Capture the cell that displays the provided text and extract its [x, y] central coordinate. 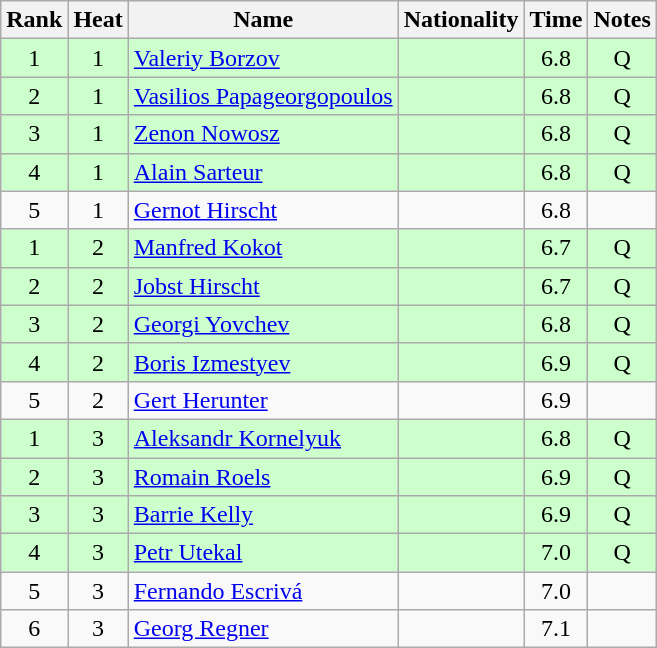
Georgi Yovchev [263, 324]
7.1 [556, 629]
Alain Sarteur [263, 172]
Nationality [461, 20]
Gernot Hirscht [263, 210]
6 [34, 629]
Georg Regner [263, 629]
Vasilios Papageorgopoulos [263, 96]
Rank [34, 20]
Fernando Escrivá [263, 591]
Jobst Hirscht [263, 286]
Valeriy Borzov [263, 58]
Barrie Kelly [263, 515]
Gert Herunter [263, 400]
Aleksandr Kornelyuk [263, 438]
Zenon Nowosz [263, 134]
Boris Izmestyev [263, 362]
Romain Roels [263, 477]
Name [263, 20]
Notes [622, 20]
Petr Utekal [263, 553]
Time [556, 20]
Manfred Kokot [263, 248]
Heat [98, 20]
